Pinpoint the cell where the given text exists, returning its [X, Y] midpoint coordinate. 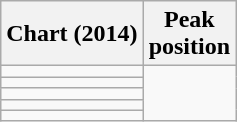
Peakposition [189, 34]
Chart (2014) [72, 34]
